Determine the [X, Y] coordinate at the center of the cell enclosing the given text.  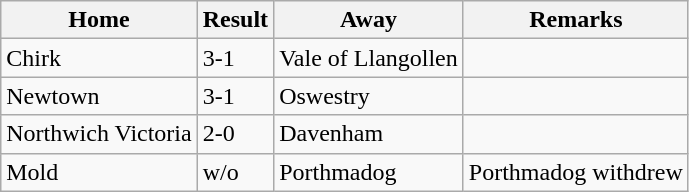
Northwich Victoria [99, 134]
Chirk [99, 58]
Home [99, 20]
Away [369, 20]
Newtown [99, 96]
Result [235, 20]
Porthmadog withdrew [576, 172]
Oswestry [369, 96]
Porthmadog [369, 172]
Vale of Llangollen [369, 58]
Mold [99, 172]
Remarks [576, 20]
Davenham [369, 134]
w/o [235, 172]
2-0 [235, 134]
